Output the (X, Y) coordinate of the center of the cell containing the given text.  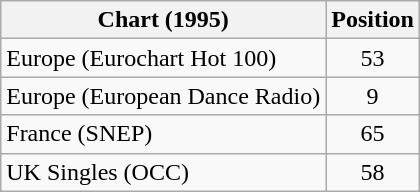
Position (373, 20)
65 (373, 134)
58 (373, 172)
53 (373, 58)
9 (373, 96)
Chart (1995) (164, 20)
France (SNEP) (164, 134)
Europe (Eurochart Hot 100) (164, 58)
UK Singles (OCC) (164, 172)
Europe (European Dance Radio) (164, 96)
